Capture the cell that displays the provided text and extract its (x, y) central coordinate. 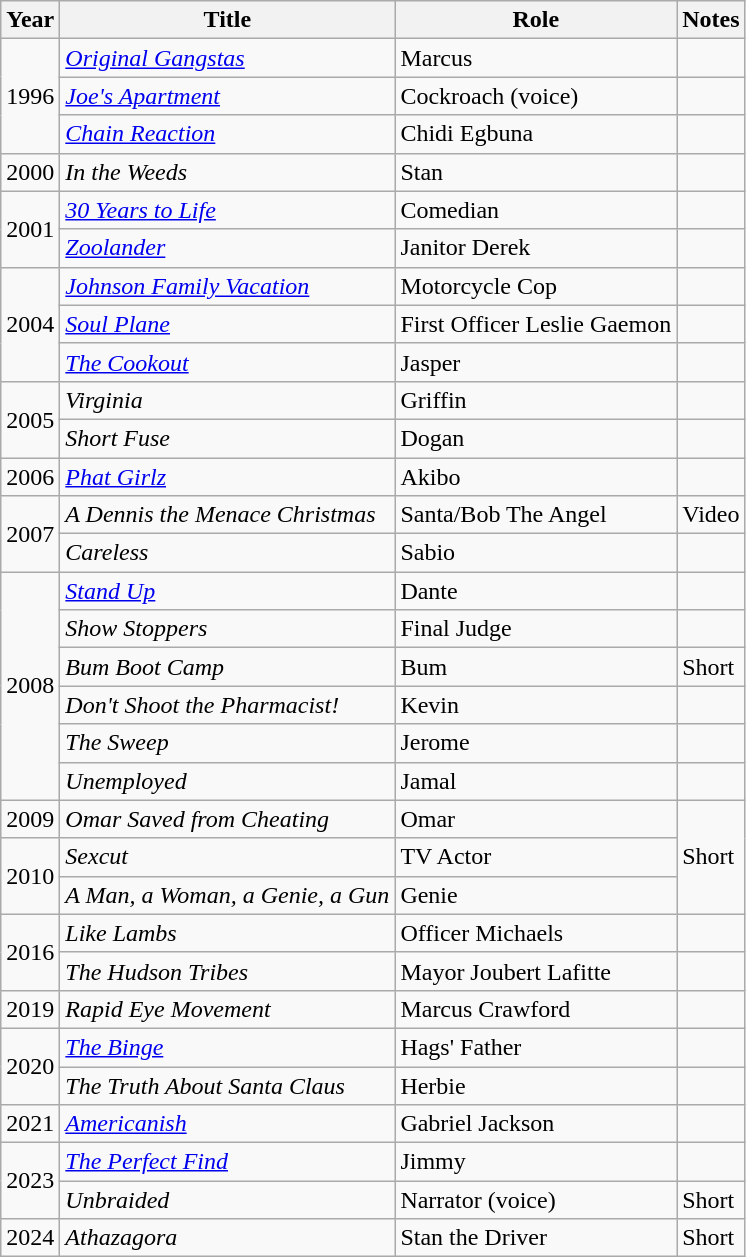
Show Stoppers (228, 629)
Unemployed (228, 781)
Marcus Crawford (536, 1009)
Santa/Bob The Angel (536, 515)
Omar Saved from Cheating (228, 819)
Final Judge (536, 629)
Sexcut (228, 857)
Omar (536, 819)
Griffin (536, 400)
Stan (536, 172)
Short Fuse (228, 438)
The Sweep (228, 743)
Jamal (536, 781)
Comedian (536, 210)
2024 (30, 1238)
Jasper (536, 362)
Motorcycle Cop (536, 286)
2007 (30, 534)
2008 (30, 686)
2005 (30, 419)
The Truth About Santa Claus (228, 1085)
The Perfect Find (228, 1162)
A Man, a Woman, a Genie, a Gun (228, 895)
Janitor Derek (536, 248)
2006 (30, 477)
Johnson Family Vacation (228, 286)
Title (228, 20)
Jerome (536, 743)
A Dennis the Menace Christmas (228, 515)
Akibo (536, 477)
2001 (30, 229)
Don't Shoot the Pharmacist! (228, 705)
Dante (536, 591)
2016 (30, 952)
2000 (30, 172)
Original Gangstas (228, 58)
Joe's Apartment (228, 96)
The Hudson Tribes (228, 971)
Athazagora (228, 1238)
Year (30, 20)
1996 (30, 96)
2019 (30, 1009)
Video (711, 515)
2009 (30, 819)
Notes (711, 20)
Soul Plane (228, 324)
Phat Girlz (228, 477)
In the Weeds (228, 172)
Role (536, 20)
Genie (536, 895)
Narrator (voice) (536, 1200)
2023 (30, 1181)
Zoolander (228, 248)
2021 (30, 1124)
2010 (30, 876)
Mayor Joubert Lafitte (536, 971)
Chidi Egbuna (536, 134)
Americanish (228, 1124)
Dogan (536, 438)
Hags' Father (536, 1047)
Sabio (536, 553)
Cockroach (voice) (536, 96)
TV Actor (536, 857)
Careless (228, 553)
30 Years to Life (228, 210)
Rapid Eye Movement (228, 1009)
Gabriel Jackson (536, 1124)
Bum (536, 667)
First Officer Leslie Gaemon (536, 324)
Virginia (228, 400)
Unbraided (228, 1200)
2020 (30, 1066)
Bum Boot Camp (228, 667)
Jimmy (536, 1162)
Marcus (536, 58)
The Binge (228, 1047)
Officer Michaels (536, 933)
Chain Reaction (228, 134)
2004 (30, 324)
Stand Up (228, 591)
Herbie (536, 1085)
The Cookout (228, 362)
Kevin (536, 705)
Like Lambs (228, 933)
Stan the Driver (536, 1238)
